Return the [X, Y] coordinate for the center point of the cell that contains the specified text.  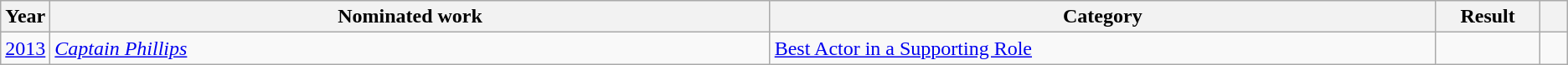
Year [25, 17]
Best Actor in a Supporting Role [1102, 48]
Nominated work [410, 17]
2013 [25, 48]
Result [1488, 17]
Category [1102, 17]
Captain Phillips [410, 48]
